Find where the given text appears and provide that cell's center as (X, Y) coordinate. 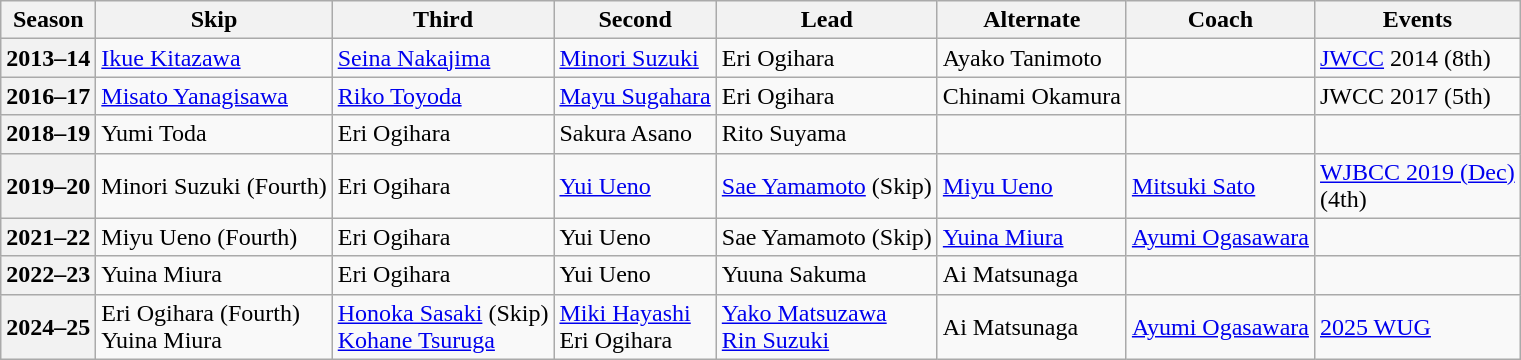
JWCC 2014 (8th) (1417, 58)
WJBCC 2019 (Dec) (4th) (1417, 186)
Honoka Sasaki (Skip) Kohane Tsuruga (443, 326)
Coach (1220, 20)
Chinami Okamura (1032, 96)
Third (443, 20)
Misato Yanagisawa (214, 96)
2022–23 (48, 275)
Skip (214, 20)
Rito Suyama (826, 134)
Ayako Tanimoto (1032, 58)
Yuuna Sakuma (826, 275)
2016–17 (48, 96)
Mayu Sugahara (635, 96)
Yako Matsuzawa Rin Suzuki (826, 326)
Alternate (1032, 20)
Ikue Kitazawa (214, 58)
Lead (826, 20)
Riko Toyoda (443, 96)
2025 WUG (1417, 326)
Eri Ogihara (Fourth) Yuina Miura (214, 326)
Sakura Asano (635, 134)
Mitsuki Sato (1220, 186)
2024–25 (48, 326)
2021–22 (48, 237)
Seina Nakajima (443, 58)
Season (48, 20)
2013–14 (48, 58)
2019–20 (48, 186)
Events (1417, 20)
Miyu Ueno (Fourth) (214, 237)
Yumi Toda (214, 134)
JWCC 2017 (5th) (1417, 96)
Miyu Ueno (1032, 186)
Minori Suzuki (Fourth) (214, 186)
Miki Hayashi Eri Ogihara (635, 326)
2018–19 (48, 134)
Second (635, 20)
Minori Suzuki (635, 58)
